Find where the given text appears and provide that cell's center as (x, y) coordinate. 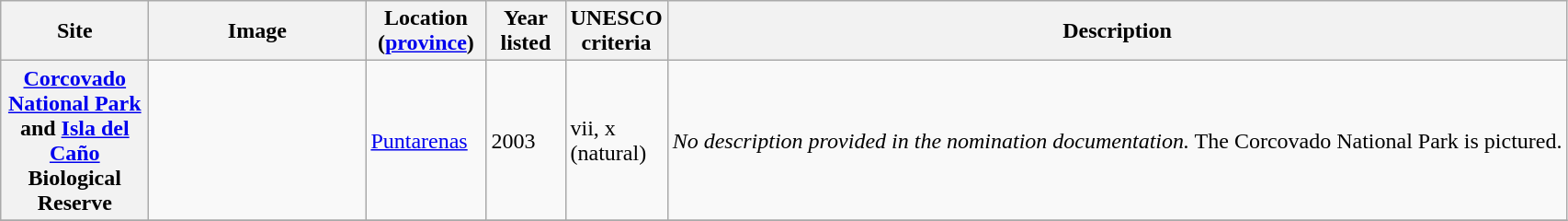
UNESCO criteria (616, 31)
Description (1118, 31)
Image (257, 31)
vii, x (natural) (616, 140)
Site (75, 31)
Puntarenas (426, 140)
Year listed (526, 31)
Corcovado National Park and Isla del Caño Biological Reserve (75, 140)
2003 (526, 140)
Location (province) (426, 31)
No description provided in the nomination documentation. The Corcovado National Park is pictured. (1118, 140)
